Search for the cell housing the specified text and yield its [X, Y] center coordinate. 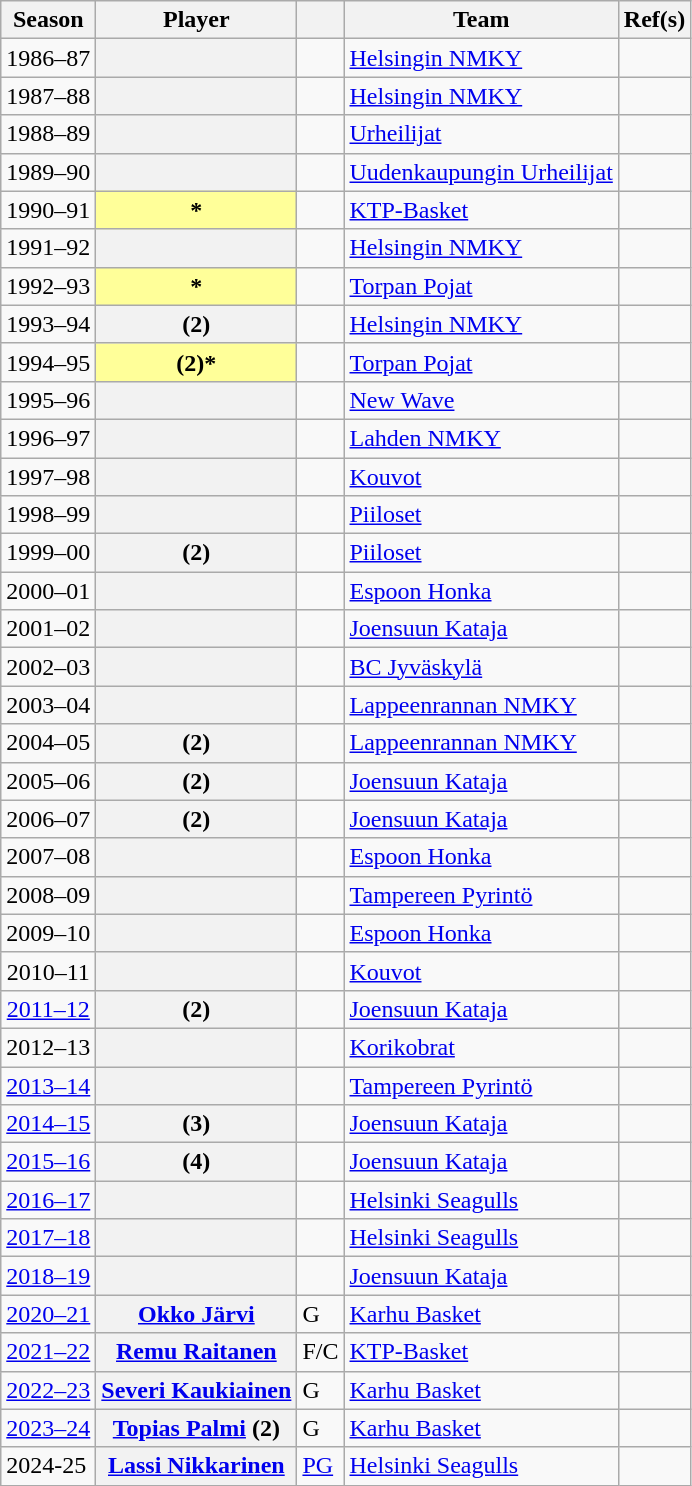
2010–11 [48, 971]
1991–92 [48, 248]
2015–16 [48, 1162]
Lassi Nikkarinen [196, 1466]
2003–04 [48, 705]
2000–01 [48, 591]
1994–95 [48, 362]
2008–09 [48, 895]
(4) [196, 1162]
1986–87 [48, 58]
Remu Raitanen [196, 1352]
Ref(s) [654, 20]
2001–02 [48, 629]
Okko Järvi [196, 1314]
1995–96 [48, 400]
1992–93 [48, 286]
2012–13 [48, 1047]
New Wave [481, 400]
2005–06 [48, 781]
2011–12 [48, 1009]
1988–89 [48, 134]
Korikobrat [481, 1047]
2006–07 [48, 819]
2021–22 [48, 1352]
2002–03 [48, 667]
F/C [320, 1352]
Season [48, 20]
1997–98 [48, 477]
(2)* [196, 362]
2014–15 [48, 1124]
2023–24 [48, 1428]
BC Jyväskylä [481, 667]
2024-25 [48, 1466]
Player [196, 20]
Urheilijat [481, 134]
2009–10 [48, 933]
Team [481, 20]
2007–08 [48, 857]
Lahden NMKY [481, 438]
(3) [196, 1124]
1993–94 [48, 324]
2018–19 [48, 1276]
1989–90 [48, 172]
2013–14 [48, 1085]
1990–91 [48, 210]
2020–21 [48, 1314]
Uudenkaupungin Urheilijat [481, 172]
PG [320, 1466]
1998–99 [48, 515]
2017–18 [48, 1238]
Topias Palmi (2) [196, 1428]
1996–97 [48, 438]
1987–88 [48, 96]
1999–00 [48, 553]
2004–05 [48, 743]
Severi Kaukiainen [196, 1390]
2022–23 [48, 1390]
2016–17 [48, 1200]
